Search for the cell housing the specified text and yield its [X, Y] center coordinate. 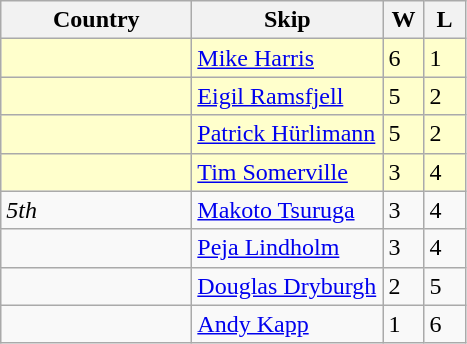
Eigil Ramsfjell [288, 96]
Country [96, 20]
Patrick Hürlimann [288, 134]
Skip [288, 20]
Andy Kapp [288, 324]
Tim Somerville [288, 172]
Makoto Tsuruga [288, 210]
Douglas Dryburgh [288, 286]
Mike Harris [288, 58]
L [444, 20]
Peja Lindholm [288, 248]
W [404, 20]
5th [96, 210]
